Pinpoint the cell where the given text exists, returning its [X, Y] midpoint coordinate. 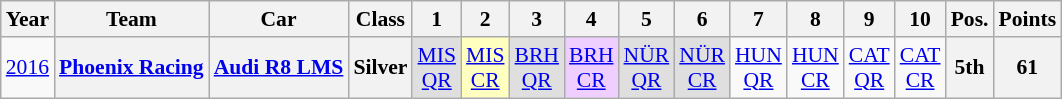
BRHCR [592, 68]
Silver [380, 68]
4 [592, 19]
HUNCR [816, 68]
MISCR [486, 68]
Car [279, 19]
CATCR [920, 68]
2 [486, 19]
5th [970, 68]
2016 [28, 68]
MISQR [436, 68]
Points [1027, 19]
3 [538, 19]
Pos. [970, 19]
1 [436, 19]
HUNQR [758, 68]
6 [702, 19]
9 [870, 19]
BRHQR [538, 68]
5 [647, 19]
10 [920, 19]
8 [816, 19]
Team [132, 19]
CATQR [870, 68]
7 [758, 19]
NÜRQR [647, 68]
Phoenix Racing [132, 68]
61 [1027, 68]
Audi R8 LMS [279, 68]
Class [380, 19]
NÜRCR [702, 68]
Year [28, 19]
